Identify which cell holds the provided text, then report its [x, y] central coordinate. 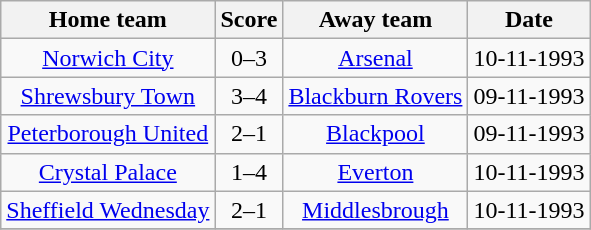
Middlesbrough [376, 210]
Date [529, 20]
Crystal Palace [108, 172]
Blackpool [376, 134]
Peterborough United [108, 134]
Sheffield Wednesday [108, 210]
Away team [376, 20]
Home team [108, 20]
Score [249, 20]
Norwich City [108, 58]
Blackburn Rovers [376, 96]
1–4 [249, 172]
Arsenal [376, 58]
0–3 [249, 58]
Everton [376, 172]
Shrewsbury Town [108, 96]
3–4 [249, 96]
